Pinpoint the cell where the given text exists, returning its [X, Y] midpoint coordinate. 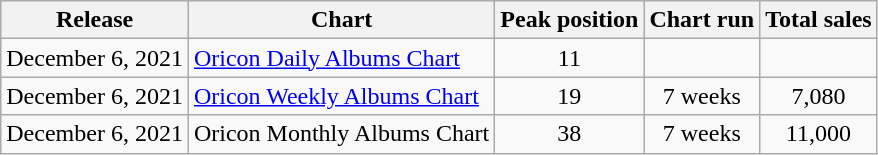
Oricon Weekly Albums Chart [341, 96]
19 [570, 96]
7,080 [819, 96]
11 [570, 58]
Oricon Daily Albums Chart [341, 58]
Chart [341, 20]
11,000 [819, 134]
Total sales [819, 20]
Oricon Monthly Albums Chart [341, 134]
38 [570, 134]
Release [95, 20]
Chart run [702, 20]
Peak position [570, 20]
